Scan for the cell matching the given text and deliver its [X, Y] coordinate at center. 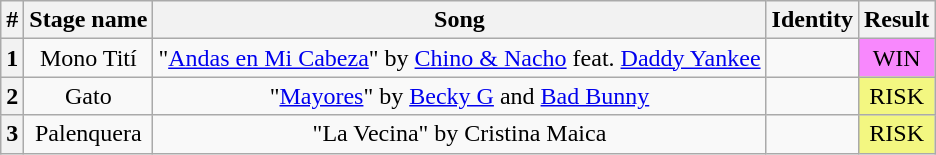
Song [460, 20]
"Andas en Mi Cabeza" by Chino & Nacho feat. Daddy Yankee [460, 58]
Palenquera [88, 134]
Mono Tití [88, 58]
WIN [896, 58]
"La Vecina" by Cristina Maica [460, 134]
Stage name [88, 20]
Result [896, 20]
Gato [88, 96]
# [12, 20]
2 [12, 96]
Identity [812, 20]
1 [12, 58]
3 [12, 134]
"Mayores" by Becky G and Bad Bunny [460, 96]
